Return [X, Y] of the center of cell containing provided text 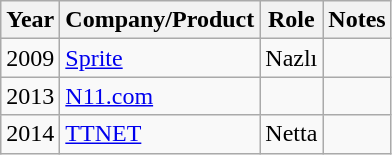
Role [292, 20]
Notes [357, 20]
TTNET [160, 134]
Netta [292, 134]
2009 [30, 58]
N11.com [160, 96]
Year [30, 20]
Nazlı [292, 58]
Company/Product [160, 20]
Sprite [160, 58]
2013 [30, 96]
2014 [30, 134]
